Detect which cell encompasses the target text, then output its [X, Y] center coordinate. 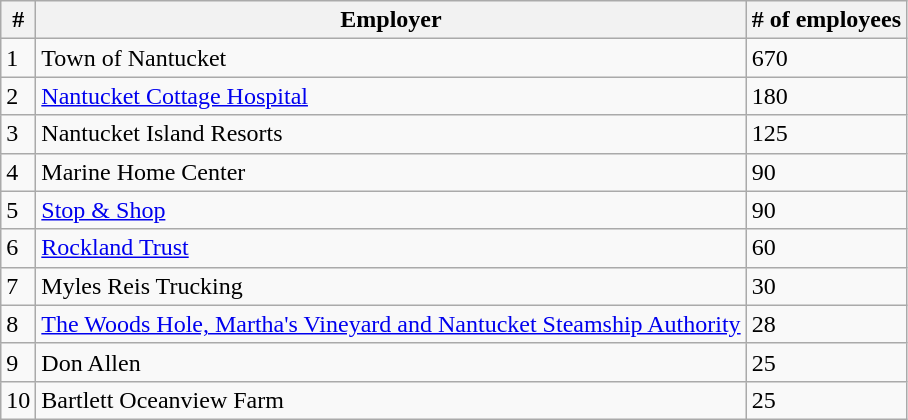
Don Allen [391, 362]
# of employees [826, 20]
Bartlett Oceanview Farm [391, 400]
4 [18, 172]
9 [18, 362]
# [18, 20]
670 [826, 58]
10 [18, 400]
180 [826, 96]
Rockland Trust [391, 248]
8 [18, 324]
60 [826, 248]
5 [18, 210]
Nantucket Island Resorts [391, 134]
7 [18, 286]
125 [826, 134]
2 [18, 96]
1 [18, 58]
Nantucket Cottage Hospital [391, 96]
30 [826, 286]
Marine Home Center [391, 172]
3 [18, 134]
Myles Reis Trucking [391, 286]
6 [18, 248]
Town of Nantucket [391, 58]
28 [826, 324]
Stop & Shop [391, 210]
The Woods Hole, Martha's Vineyard and Nantucket Steamship Authority [391, 324]
Employer [391, 20]
